For the text-containing cell, return its midpoint in (X, Y) coordinate format. 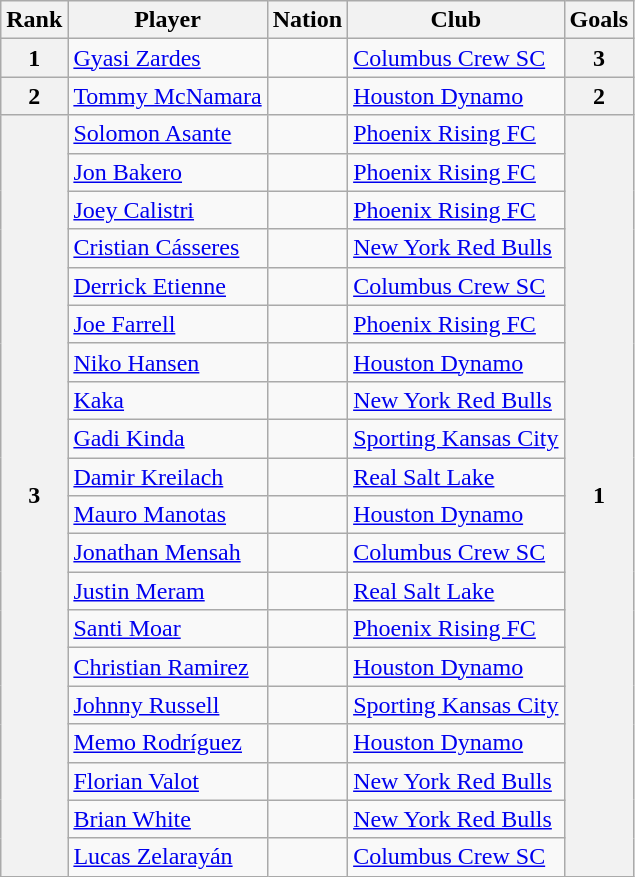
Jon Bakero (168, 172)
Club (456, 20)
Santi Moar (168, 629)
Rank (34, 20)
Player (168, 20)
Florian Valot (168, 781)
Niko Hansen (168, 362)
Gyasi Zardes (168, 58)
Derrick Etienne (168, 286)
Goals (599, 20)
Memo Rodríguez (168, 743)
Gadi Kinda (168, 438)
Jonathan Mensah (168, 553)
Tommy McNamara (168, 96)
Joey Calistri (168, 210)
Christian Ramirez (168, 667)
Damir Kreilach (168, 477)
Johnny Russell (168, 705)
Cristian Cásseres (168, 248)
Mauro Manotas (168, 515)
Nation (307, 20)
Brian White (168, 819)
Kaka (168, 400)
Joe Farrell (168, 324)
Solomon Asante (168, 134)
Lucas Zelarayán (168, 857)
Justin Meram (168, 591)
